Pinpoint the cell where the given text exists, returning its [x, y] midpoint coordinate. 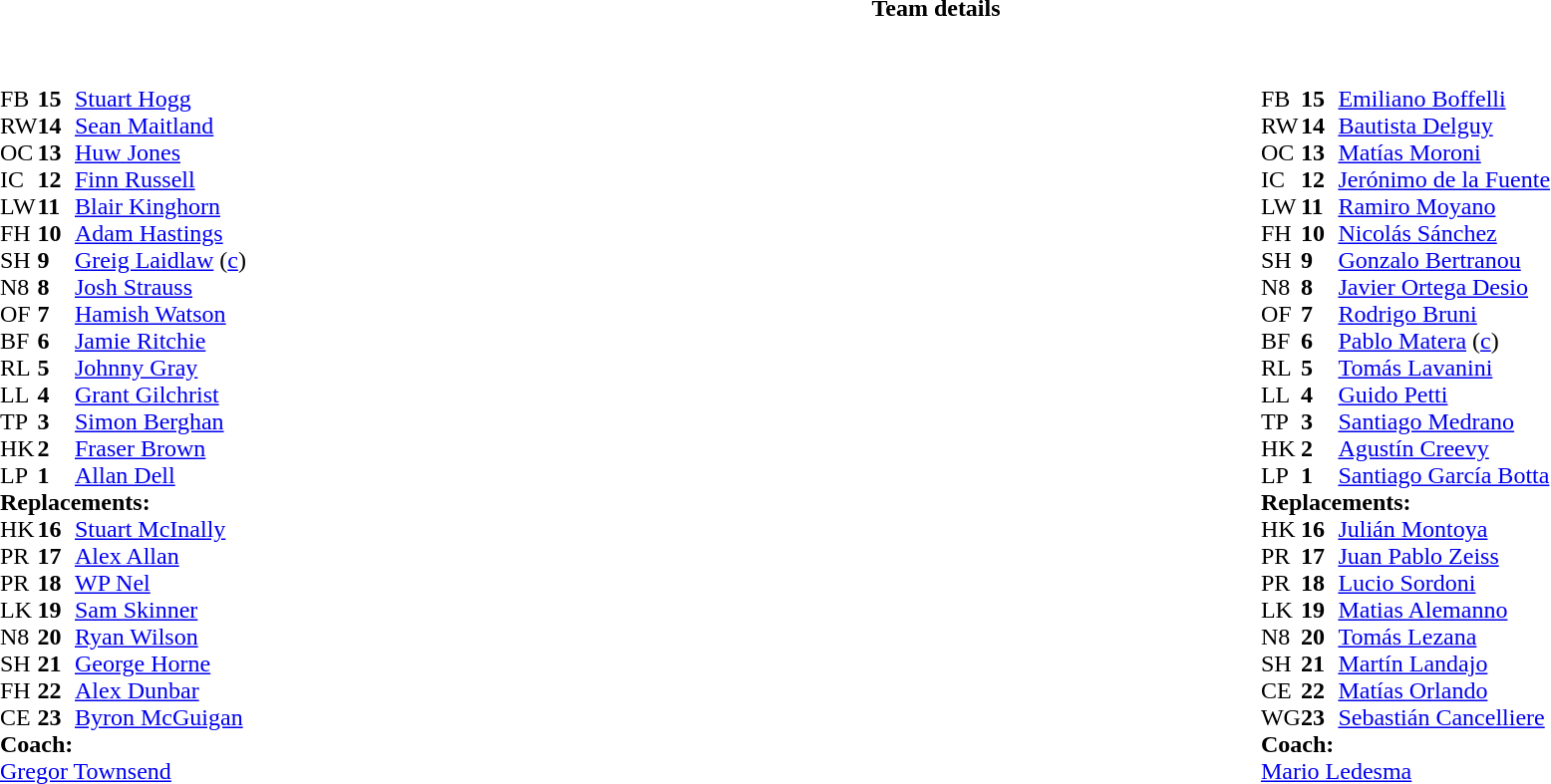
Allan Dell [160, 476]
Martín Landajo [1443, 663]
Rodrigo Bruni [1443, 315]
Julián Montoya [1443, 530]
Sam Skinner [160, 610]
Alex Allan [160, 556]
Huw Jones [160, 153]
Jerónimo de la Fuente [1443, 179]
Byron McGuigan [160, 717]
Jamie Ritchie [160, 341]
Matías Orlando [1443, 691]
Matías Moroni [1443, 153]
Tomás Lavanini [1443, 369]
Tomás Lezana [1443, 638]
Bautista Delguy [1443, 126]
Johnny Gray [160, 369]
Simon Berghan [160, 422]
WG [1281, 717]
WP Nel [160, 584]
Matias Alemanno [1443, 610]
Josh Strauss [160, 287]
Javier Ortega Desio [1443, 287]
Greig Laidlaw (c) [160, 261]
Emiliano Boffelli [1443, 100]
Ramiro Moyano [1443, 207]
Gonzalo Bertranou [1443, 261]
Lucio Sordoni [1443, 584]
Pablo Matera (c) [1443, 341]
Grant Gilchrist [160, 394]
Alex Dunbar [160, 691]
Stuart McInally [160, 530]
Finn Russell [160, 179]
Santiago García Botta [1443, 476]
Ryan Wilson [160, 638]
Guido Petti [1443, 394]
Agustín Creevy [1443, 448]
Sean Maitland [160, 126]
Stuart Hogg [160, 100]
Sebastián Cancelliere [1443, 717]
Adam Hastings [160, 233]
Hamish Watson [160, 315]
Santiago Medrano [1443, 422]
Juan Pablo Zeiss [1443, 556]
Fraser Brown [160, 448]
Blair Kinghorn [160, 207]
George Horne [160, 663]
Nicolás Sánchez [1443, 233]
